Return [X, Y] of the center of cell containing provided text 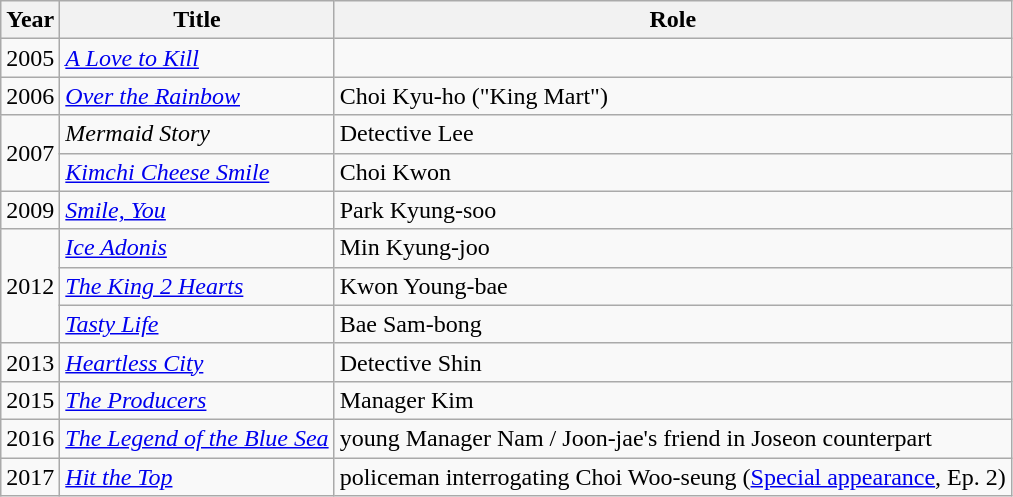
Choi Kyu-ho ("King Mart") [672, 96]
Year [30, 20]
Min Kyung-joo [672, 248]
The King 2 Hearts [197, 286]
2007 [30, 153]
Detective Shin [672, 362]
policeman interrogating Choi Woo-seung (Special appearance, Ep. 2) [672, 477]
Tasty Life [197, 324]
Role [672, 20]
Smile, You [197, 210]
2005 [30, 58]
Title [197, 20]
Kwon Young-bae [672, 286]
2015 [30, 400]
Kimchi Cheese Smile [197, 172]
Manager Kim [672, 400]
2013 [30, 362]
2012 [30, 286]
2016 [30, 438]
Hit the Top [197, 477]
Park Kyung-soo [672, 210]
2009 [30, 210]
2017 [30, 477]
The Legend of the Blue Sea [197, 438]
A Love to Kill [197, 58]
Bae Sam-bong [672, 324]
2006 [30, 96]
Mermaid Story [197, 134]
The Producers [197, 400]
Detective Lee [672, 134]
Heartless City [197, 362]
Choi Kwon [672, 172]
young Manager Nam / Joon-jae's friend in Joseon counterpart [672, 438]
Ice Adonis [197, 248]
Over the Rainbow [197, 96]
